Find where the given text appears and provide that cell's center as (X, Y) coordinate. 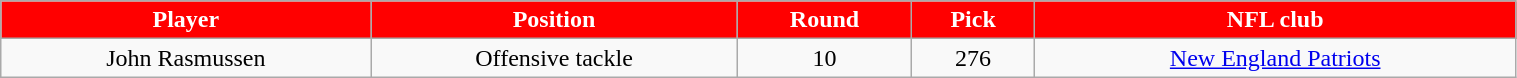
Player (186, 20)
Round (824, 20)
276 (973, 58)
Offensive tackle (554, 58)
John Rasmussen (186, 58)
10 (824, 58)
NFL club (1275, 20)
Pick (973, 20)
New England Patriots (1275, 58)
Position (554, 20)
